Find where the given text appears and provide that cell's center as [x, y] coordinate. 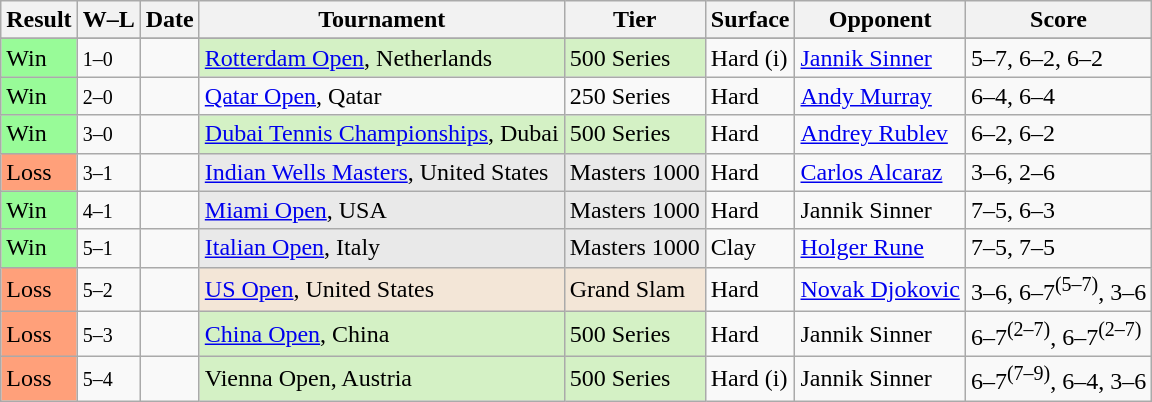
5–4 [108, 378]
Tier [634, 20]
Novak Djokovic [880, 290]
Tournament [382, 20]
Andy Murray [880, 96]
Clay [750, 248]
Vienna Open, Austria [382, 378]
7–5, 7–5 [1058, 248]
Italian Open, Italy [382, 248]
Qatar Open, Qatar [382, 96]
Date [170, 20]
Rotterdam Open, Netherlands [382, 58]
6–2, 6–2 [1058, 134]
Indian Wells Masters, United States [382, 172]
Result [39, 20]
China Open, China [382, 334]
W–L [108, 20]
Score [1058, 20]
Holger Rune [880, 248]
Surface [750, 20]
US Open, United States [382, 290]
1–0 [108, 58]
6–7(7–9), 6–4, 3–6 [1058, 378]
6–7(2–7), 6–7(2–7) [1058, 334]
5–1 [108, 248]
3–1 [108, 172]
Andrey Rublev [880, 134]
Grand Slam [634, 290]
6–4, 6–4 [1058, 96]
3–6, 6–7(5–7), 3–6 [1058, 290]
Opponent [880, 20]
4–1 [108, 210]
3–0 [108, 134]
Carlos Alcaraz [880, 172]
3–6, 2–6 [1058, 172]
5–2 [108, 290]
7–5, 6–3 [1058, 210]
Miami Open, USA [382, 210]
Dubai Tennis Championships, Dubai [382, 134]
5–3 [108, 334]
5–7, 6–2, 6–2 [1058, 58]
2–0 [108, 96]
250 Series [634, 96]
